Capture the cell that displays the provided text and extract its [x, y] central coordinate. 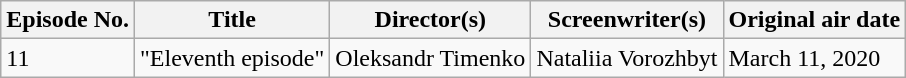
Nataliia Vorozhbyt [627, 58]
March 11, 2020 [814, 58]
Title [232, 20]
Episode No. [68, 20]
Screenwriter(s) [627, 20]
Director(s) [430, 20]
Oleksandr Timenko [430, 58]
Original air date [814, 20]
"Eleventh episode" [232, 58]
11 [68, 58]
